Return [x, y] of the center of cell containing provided text 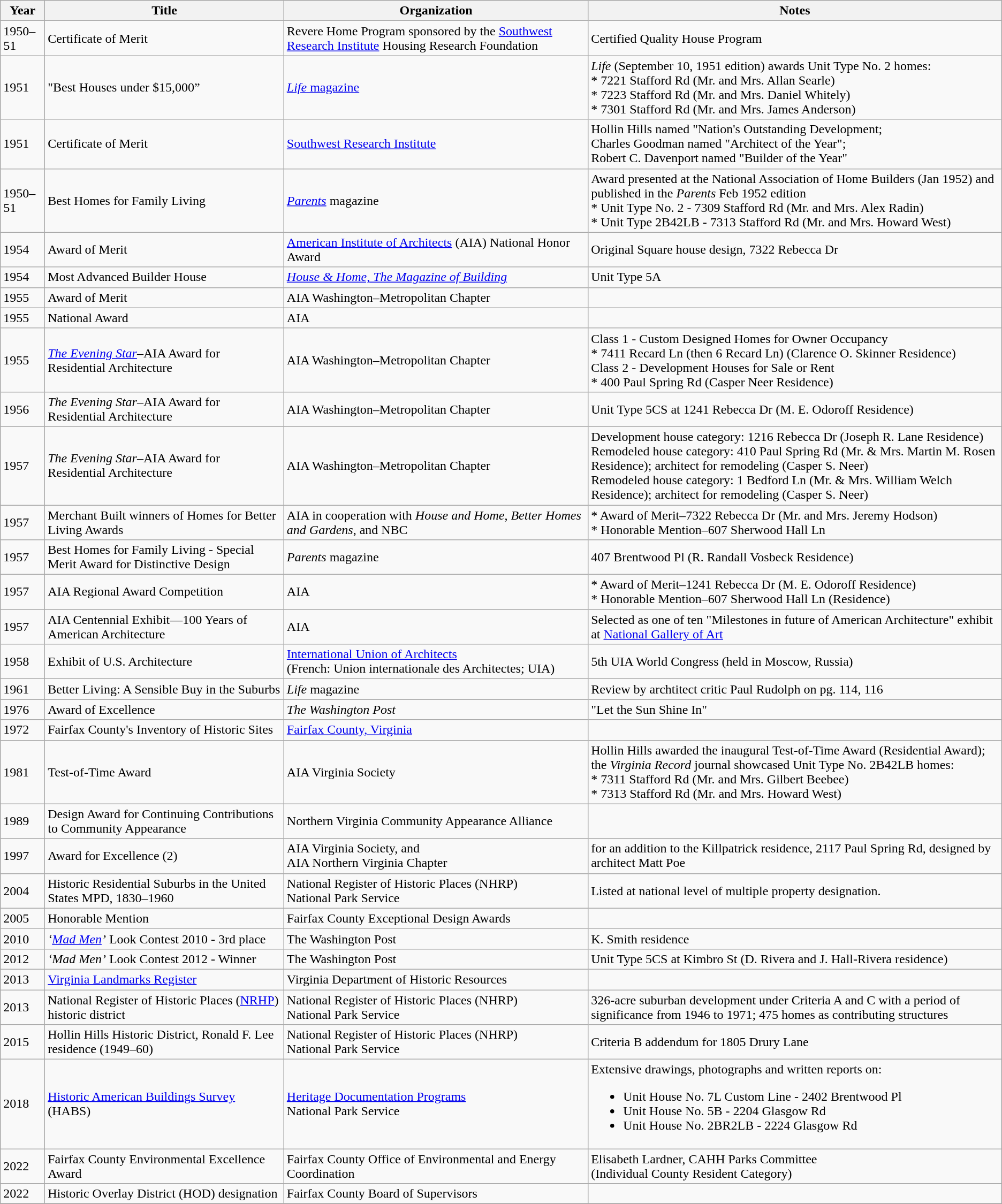
Unit Type 5CS at Kimbro St (D. Rivera and J. Hall-Rivera residence) [795, 959]
Award for Excellence (2) [165, 856]
Virginia Landmarks Register [165, 979]
Unit Type 5A [795, 277]
Historic American Buildings Survey (HABS) [165, 1104]
Heritage Documentation ProgramsNational Park Service [436, 1104]
Fairfax County Environmental Excellence Award [165, 1167]
Virginia Department of Historic Resources [436, 979]
1961 [22, 689]
2010 [22, 939]
Review by archtitect critic Paul Rudolph on pg. 114, 116 [795, 689]
K. Smith residence [795, 939]
‘Mad Men’ Look Contest 2010 - 3rd place [165, 939]
Revere Home Program sponsored by the Southwest Research Institute Housing Research Foundation [436, 39]
Listed at national level of multiple property designation. [795, 890]
2015 [22, 1042]
International Union of Architects(French: Union internationale des Architectes; UIA) [436, 661]
1956 [22, 409]
Criteria B addendum for 1805 Drury Lane [795, 1042]
Best Homes for Family Living [165, 200]
Certified Quality House Program [795, 39]
National Register of Historic Places (NRHP) historic district [165, 1007]
Title [165, 11]
Best Homes for Family Living - Special Merit Award for Distinctive Design [165, 558]
Notes [795, 11]
1997 [22, 856]
AIA in cooperation with House and Home, Better Homes and Gardens, and NBC [436, 522]
* Award of Merit–7322 Rebecca Dr (Mr. and Mrs. Jeremy Hodson)* Honorable Mention–607 Sherwood Hall Ln [795, 522]
1989 [22, 821]
* Award of Merit–1241 Rebecca Dr (M. E. Odoroff Residence)* Honorable Mention–607 Sherwood Hall Ln (Residence) [795, 592]
AIA Regional Award Competition [165, 592]
1972 [22, 730]
Original Square house design, 7322 Rebecca Dr [795, 249]
"Let the Sun Shine In" [795, 710]
AIA Virginia Society [436, 772]
2012 [22, 959]
Historic Overlay District (HOD) designation [165, 1194]
AIA Virginia Society, andAIA Northern Virginia Chapter [436, 856]
House & Home, The Magazine of Building [436, 277]
Better Living: A Sensible Buy in the Suburbs [165, 689]
Hollin Hills Historic District, Ronald F. Lee residence (1949–60) [165, 1042]
1958 [22, 661]
Design Award for Continuing Contributions to Community Appearance [165, 821]
1976 [22, 710]
Fairfax County's Inventory of Historic Sites [165, 730]
Fairfax County Board of Supervisors [436, 1194]
Fairfax County Office of Environmental and Energy Coordination [436, 1167]
326-acre suburban development under Criteria A and C with a period of significance from 1946 to 1971; 475 homes as contributing structures [795, 1007]
Historic Residential Suburbs in the United States MPD, 1830–1960 [165, 890]
2005 [22, 918]
Fairfax County Exceptional Design Awards [436, 918]
Fairfax County, Virginia [436, 730]
"Best Houses under $15,000” [165, 88]
Year [22, 11]
Northern Virginia Community Appearance Alliance [436, 821]
Award of Excellence [165, 710]
Hollin Hills named "Nation's Outstanding Development; Charles Goodman named "Architect of the Year"; Robert C. Davenport named "Builder of the Year" [795, 144]
Test-of-Time Award [165, 772]
Southwest Research Institute [436, 144]
5th UIA World Congress (held in Moscow, Russia) [795, 661]
AIA Centennial Exhibit—100 Years of American Architecture [165, 627]
2018 [22, 1104]
Exhibit of U.S. Architecture [165, 661]
‘Mad Men’ Look Contest 2012 - Winner [165, 959]
National Award [165, 318]
Organization [436, 11]
Elisabeth Lardner, CAHH Parks Committee(Individual County Resident Category) [795, 1167]
407 Brentwood Pl (R. Randall Vosbeck Residence) [795, 558]
2004 [22, 890]
Most Advanced Builder House [165, 277]
1981 [22, 772]
Selected as one of ten "Milestones in future of American Architecture" exhibit at National Gallery of Art [795, 627]
Honorable Mention [165, 918]
Merchant Built winners of Homes for Better Living Awards [165, 522]
American Institute of Architects (AIA) National Honor Award [436, 249]
for an addition to the Killpatrick residence, 2117 Paul Spring Rd, designed by architect Matt Poe [795, 856]
Unit Type 5CS at 1241 Rebecca Dr (M. E. Odoroff Residence) [795, 409]
